Extract the [X, Y] coordinate from the center of the cell holding the provided text.  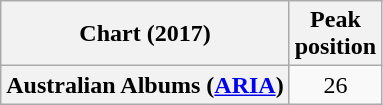
26 [335, 85]
Australian Albums (ARIA) [145, 85]
Peak position [335, 34]
Chart (2017) [145, 34]
